Provide the [X, Y] coordinate of the cell's center where the given text is located.  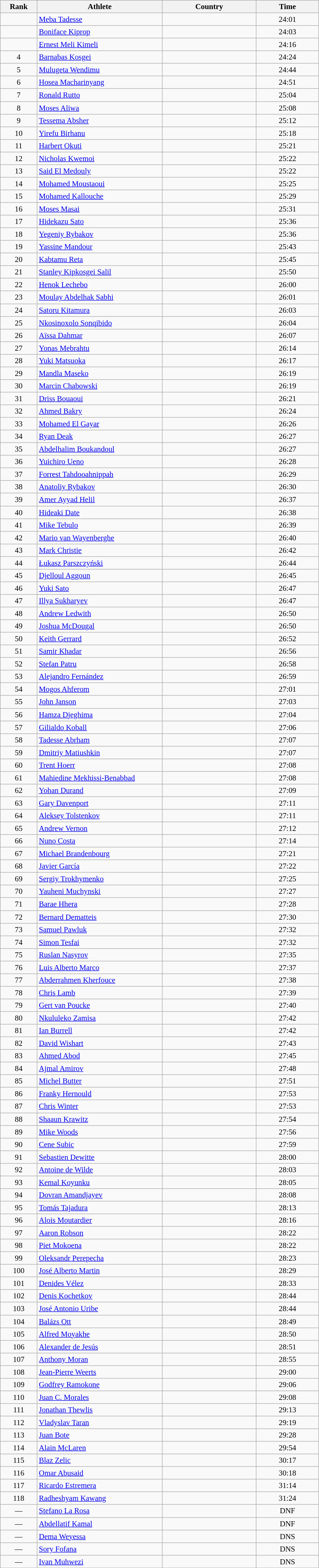
60 [19, 765]
110 [19, 1397]
Stefano La Rosa [100, 1511]
Anthony Moran [100, 1359]
26:04 [287, 323]
53 [19, 677]
28:05 [287, 1182]
108 [19, 1372]
72 [19, 917]
Joshua McDougal [100, 626]
Hosea Macharinyang [100, 82]
26:01 [287, 298]
Mogos Ahferom [100, 689]
Satoru Kitamura [100, 310]
Yauheni Muchynski [100, 891]
84 [19, 1069]
17 [19, 222]
28:00 [287, 1157]
26:40 [287, 538]
27:01 [287, 689]
28:33 [287, 1284]
118 [19, 1498]
27:14 [287, 841]
29 [19, 373]
Yonas Mebrahtu [100, 348]
27:38 [287, 980]
Time [287, 7]
Alois Moutardier [100, 1220]
25:50 [287, 272]
Barae Hhera [100, 904]
Denis Kochetkov [100, 1296]
28 [19, 361]
25:12 [287, 120]
25:18 [287, 133]
Athlete [100, 7]
29:54 [287, 1448]
52 [19, 664]
58 [19, 740]
Samir Khadar [100, 651]
David Wishart [100, 1043]
Boniface Kiprop [100, 32]
Stefan Patru [100, 664]
Aleksey Tolstenkov [100, 816]
41 [19, 525]
24:16 [287, 45]
Tomás Tajadura [100, 1208]
27:28 [287, 904]
27:56 [287, 1132]
Nicholas Kwemoi [100, 158]
26:37 [287, 500]
29:06 [287, 1385]
Moses Masai [100, 209]
26:38 [287, 512]
90 [19, 1144]
Country [209, 7]
Yohan Durand [100, 791]
105 [19, 1334]
Abdelhalim Boukandoul [100, 449]
Yuichiro Ueno [100, 462]
25:29 [287, 196]
26:30 [287, 487]
82 [19, 1043]
29:00 [287, 1372]
Franky Hernould [100, 1094]
103 [19, 1309]
Abdellatif Kamal [100, 1524]
18 [19, 234]
Michel Butter [100, 1081]
79 [19, 1005]
28:23 [287, 1258]
Gert van Poucke [100, 1005]
27:09 [287, 791]
Ricardo Estremera [100, 1486]
66 [19, 841]
Gilialdo Koball [100, 727]
29:13 [287, 1410]
27:51 [287, 1081]
33 [19, 424]
29:08 [287, 1397]
Cene Subic [100, 1144]
Piet Mokoena [100, 1246]
Ronald Rutto [100, 95]
26:28 [287, 462]
26:39 [287, 525]
Rank [19, 7]
38 [19, 487]
Juan C. Morales [100, 1397]
56 [19, 715]
54 [19, 689]
Alejandro Fernández [100, 677]
29:19 [287, 1422]
96 [19, 1220]
28:50 [287, 1334]
Trent Hoerr [100, 765]
Ahmed Abod [100, 1056]
116 [19, 1473]
Andrew Ledwith [100, 613]
26:03 [287, 310]
Jonathan Thewlis [100, 1410]
27:06 [287, 727]
Denides Vélez [100, 1284]
98 [19, 1246]
6 [19, 82]
25:08 [287, 108]
109 [19, 1385]
Driss Bouaoui [100, 398]
Oleksandr Perepecha [100, 1258]
28:16 [287, 1220]
69 [19, 879]
95 [19, 1208]
Ian Burrell [100, 1031]
25 [19, 323]
64 [19, 816]
Mike Tebulo [100, 525]
Kabtamu Reta [100, 260]
Meba Tadesse [100, 20]
Tadesse Abrham [100, 740]
106 [19, 1347]
36 [19, 462]
Forrest Tahdooahnippah [100, 474]
Andrew Vernon [100, 829]
81 [19, 1031]
Moulay Abdelhak Sabhi [100, 298]
26:00 [287, 285]
27:48 [287, 1069]
88 [19, 1119]
26:07 [287, 335]
24 [19, 310]
70 [19, 891]
Alexander de Jesús [100, 1347]
Keith Gerrard [100, 639]
27:04 [287, 715]
62 [19, 791]
Yuki Matsuoka [100, 361]
Chris Winter [100, 1107]
Dema Weyessa [100, 1536]
Juan Bote [100, 1435]
86 [19, 1094]
Radheshyam Kawang [100, 1498]
26:56 [287, 651]
26:24 [287, 411]
Ahmed Bakry [100, 411]
Mahiedine Mekhissi-Benabbad [100, 778]
93 [19, 1182]
39 [19, 500]
27:40 [287, 1005]
Yirefu Birhanu [100, 133]
26:44 [287, 563]
Mark Christie [100, 550]
25:43 [287, 247]
83 [19, 1056]
89 [19, 1132]
65 [19, 829]
25:21 [287, 146]
111 [19, 1410]
49 [19, 626]
37 [19, 474]
Anatoliy Rybakov [100, 487]
25:45 [287, 260]
10 [19, 133]
14 [19, 184]
28:13 [287, 1208]
Sergiy Trokhymenko [100, 879]
Jean-Pierre Weerts [100, 1372]
27:43 [287, 1043]
Samuel Pawluk [100, 929]
59 [19, 753]
22 [19, 285]
Dmitriy Matiushkin [100, 753]
Mohamed Kallouche [100, 196]
26 [19, 335]
77 [19, 980]
Ernest Meli Kimeli [100, 45]
8 [19, 108]
Hideaki Date [100, 512]
26:42 [287, 550]
Michael Brandenbourg [100, 854]
4 [19, 57]
Amer Ayyad Helil [100, 500]
50 [19, 639]
Shaaun Krawitz [100, 1119]
26:52 [287, 639]
51 [19, 651]
112 [19, 1422]
31:14 [287, 1486]
Illya Sukharyev [100, 601]
Aïssa Dahmar [100, 335]
13 [19, 171]
28:29 [287, 1271]
24:44 [287, 70]
113 [19, 1435]
Said El Medouly [100, 171]
102 [19, 1296]
José Antonio Uribe [100, 1309]
Bernard Dematteis [100, 917]
Sory Fofana [100, 1549]
115 [19, 1460]
30:18 [287, 1473]
Luis Alberto Marco [100, 967]
Yuki Sato [100, 588]
25:31 [287, 209]
24:03 [287, 32]
Kemal Koyunku [100, 1182]
Harbert Okuti [100, 146]
27:59 [287, 1144]
28:49 [287, 1322]
74 [19, 942]
26:17 [287, 361]
Balázs Ott [100, 1322]
Mario van Wayenberghe [100, 538]
29:28 [287, 1435]
100 [19, 1271]
67 [19, 854]
Vladyslav Taran [100, 1422]
Yegeniy Rybakov [100, 234]
Djelloul Aggoun [100, 576]
Sebastien Dewitte [100, 1157]
42 [19, 538]
26:59 [287, 677]
12 [19, 158]
24:24 [287, 57]
28:51 [287, 1347]
71 [19, 904]
68 [19, 866]
63 [19, 803]
26:14 [287, 348]
27:22 [287, 866]
28:03 [287, 1170]
55 [19, 702]
114 [19, 1448]
Nkosinoxolo Sonqibido [100, 323]
Omar Abusaid [100, 1473]
75 [19, 955]
9 [19, 120]
45 [19, 576]
Ivan Muhwezi [100, 1562]
Mulugeta Wendimu [100, 70]
76 [19, 967]
20 [19, 260]
Nkululeko Zamisa [100, 1018]
23 [19, 298]
Mike Woods [100, 1132]
104 [19, 1322]
40 [19, 512]
28:08 [287, 1195]
30:17 [287, 1460]
24:01 [287, 20]
Simon Tesfai [100, 942]
87 [19, 1107]
30 [19, 386]
Henok Lechebo [100, 285]
31 [19, 398]
Moses Aliwa [100, 108]
Dovran Amandjayev [100, 1195]
Chris Lamb [100, 993]
97 [19, 1233]
46 [19, 588]
Blaz Zelic [100, 1460]
Javier García [100, 866]
31:24 [287, 1498]
27:35 [287, 955]
27:39 [287, 993]
34 [19, 436]
Antoine de Wilde [100, 1170]
Stanley Kipkosgei Salil [100, 272]
27:03 [287, 702]
43 [19, 550]
27:30 [287, 917]
Godfrey Ramokone [100, 1385]
25:04 [287, 95]
27 [19, 348]
91 [19, 1157]
117 [19, 1486]
Ajmal Amirov [100, 1069]
Ryan Deak [100, 436]
Mohamed Moustaoui [100, 184]
15 [19, 196]
27:21 [287, 854]
85 [19, 1081]
Marcin Chabowski [100, 386]
27:25 [287, 879]
John Janson [100, 702]
Abderrahmen Kherfouce [100, 980]
16 [19, 209]
26:45 [287, 576]
Hamza Djeghima [100, 715]
Alain McLaren [100, 1448]
Mohamed El Gayar [100, 424]
Tessema Absher [100, 120]
94 [19, 1195]
21 [19, 272]
44 [19, 563]
107 [19, 1359]
24:51 [287, 82]
Łukasz Parszczyński [100, 563]
26:21 [287, 398]
61 [19, 778]
19 [19, 247]
Gary Davenport [100, 803]
11 [19, 146]
57 [19, 727]
92 [19, 1170]
5 [19, 70]
José Alberto Martin [100, 1271]
27:54 [287, 1119]
25:25 [287, 184]
80 [19, 1018]
28:55 [287, 1359]
Nuno Costa [100, 841]
Yassine Mandour [100, 247]
78 [19, 993]
32 [19, 411]
101 [19, 1284]
27:27 [287, 891]
35 [19, 449]
Aaron Robson [100, 1233]
Hidekazu Sato [100, 222]
99 [19, 1258]
Ruslan Nasyrov [100, 955]
26:58 [287, 664]
Mandla Maseko [100, 373]
27:12 [287, 829]
47 [19, 601]
26:29 [287, 474]
7 [19, 95]
27:37 [287, 967]
73 [19, 929]
Barnabas Kosgei [100, 57]
48 [19, 613]
27:45 [287, 1056]
Alfred Moyakhe [100, 1334]
26:26 [287, 424]
